Search for the cell housing the specified text and yield its [X, Y] center coordinate. 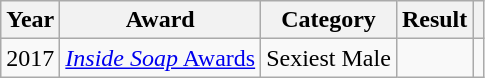
Award [160, 20]
Category [329, 20]
Inside Soap Awards [160, 58]
Result [434, 20]
Year [30, 20]
Sexiest Male [329, 58]
2017 [30, 58]
